Capture the cell that displays the provided text and extract its (X, Y) central coordinate. 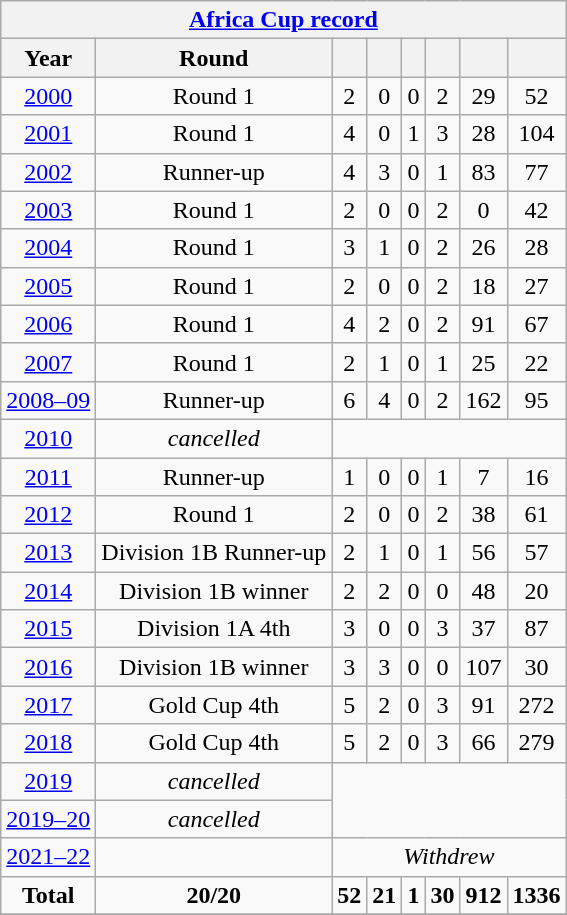
29 (484, 96)
2005 (48, 286)
21 (384, 895)
48 (484, 591)
20 (536, 591)
Africa Cup record (284, 20)
67 (536, 324)
2007 (48, 362)
2016 (48, 667)
2008–09 (48, 400)
2004 (48, 248)
912 (484, 895)
2018 (48, 743)
2019 (48, 781)
20/20 (214, 895)
22 (536, 362)
2010 (48, 438)
2002 (48, 172)
95 (536, 400)
2000 (48, 96)
42 (536, 210)
279 (536, 743)
Year (48, 58)
6 (350, 400)
2014 (48, 591)
Withdrew (449, 857)
Division 1B Runner-up (214, 553)
Division 1A 4th (214, 629)
2006 (48, 324)
2013 (48, 553)
2019–20 (48, 819)
107 (484, 667)
37 (484, 629)
27 (536, 286)
77 (536, 172)
66 (484, 743)
26 (484, 248)
7 (484, 477)
38 (484, 515)
87 (536, 629)
83 (484, 172)
2012 (48, 515)
57 (536, 553)
272 (536, 705)
2011 (48, 477)
2021–22 (48, 857)
2003 (48, 210)
18 (484, 286)
61 (536, 515)
16 (536, 477)
25 (484, 362)
162 (484, 400)
2001 (48, 134)
104 (536, 134)
2017 (48, 705)
Total (48, 895)
Round (214, 58)
2015 (48, 629)
56 (484, 553)
1336 (536, 895)
